For the text-containing cell, return its midpoint in [x, y] coordinate format. 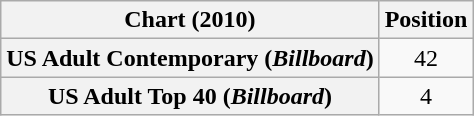
4 [426, 96]
US Adult Top 40 (Billboard) [190, 96]
Position [426, 20]
Chart (2010) [190, 20]
42 [426, 58]
US Adult Contemporary (Billboard) [190, 58]
